Return the (x, y) coordinate for the center point of the cell that contains the specified text.  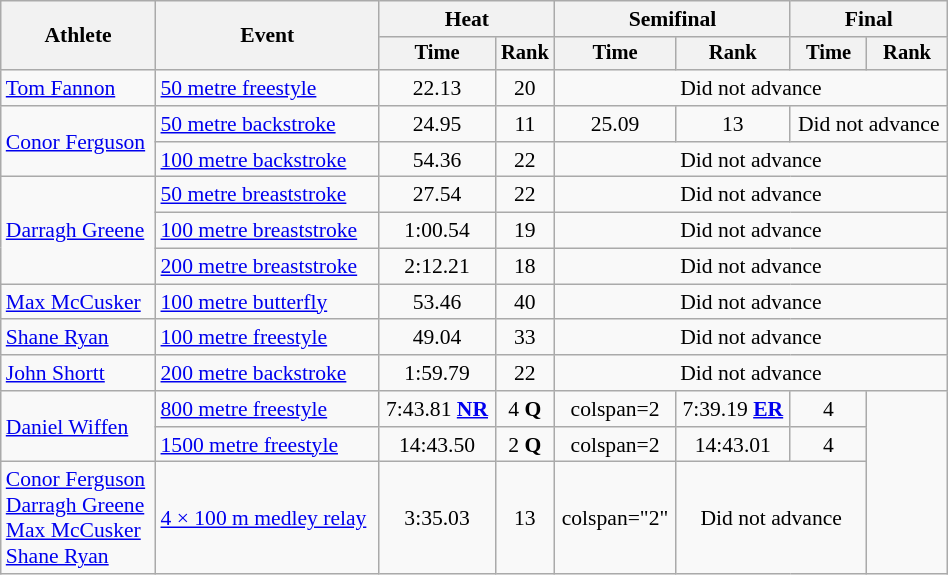
19 (525, 231)
7:43.81 NR (437, 409)
Daniel Wiffen (78, 426)
Athlete (78, 36)
100 metre freestyle (267, 338)
Max McCusker (78, 302)
2 Q (525, 445)
50 metre breaststroke (267, 195)
49.04 (437, 338)
Final (868, 19)
colspan="2" (616, 518)
Semifinal (673, 19)
200 metre breaststroke (267, 267)
50 metre backstroke (267, 124)
1:00.54 (437, 231)
Tom Fannon (78, 88)
7:39.19 ER (732, 409)
53.46 (437, 302)
4 × 100 m medley relay (267, 518)
14:43.50 (437, 445)
200 metre backstroke (267, 373)
50 metre freestyle (267, 88)
Conor Ferguson (78, 142)
John Shortt (78, 373)
800 metre freestyle (267, 409)
Heat (467, 19)
Shane Ryan (78, 338)
22.13 (437, 88)
20 (525, 88)
25.09 (616, 124)
3:35.03 (437, 518)
100 metre butterfly (267, 302)
2:12.21 (437, 267)
33 (525, 338)
1:59.79 (437, 373)
100 metre backstroke (267, 160)
11 (525, 124)
54.36 (437, 160)
40 (525, 302)
18 (525, 267)
4 Q (525, 409)
Conor FergusonDarragh Greene Max McCusker Shane Ryan (78, 518)
14:43.01 (732, 445)
Event (267, 36)
24.95 (437, 124)
Darragh Greene (78, 230)
27.54 (437, 195)
100 metre breaststroke (267, 231)
1500 metre freestyle (267, 445)
